Output the (x, y) coordinate of the center of the cell containing the given text.  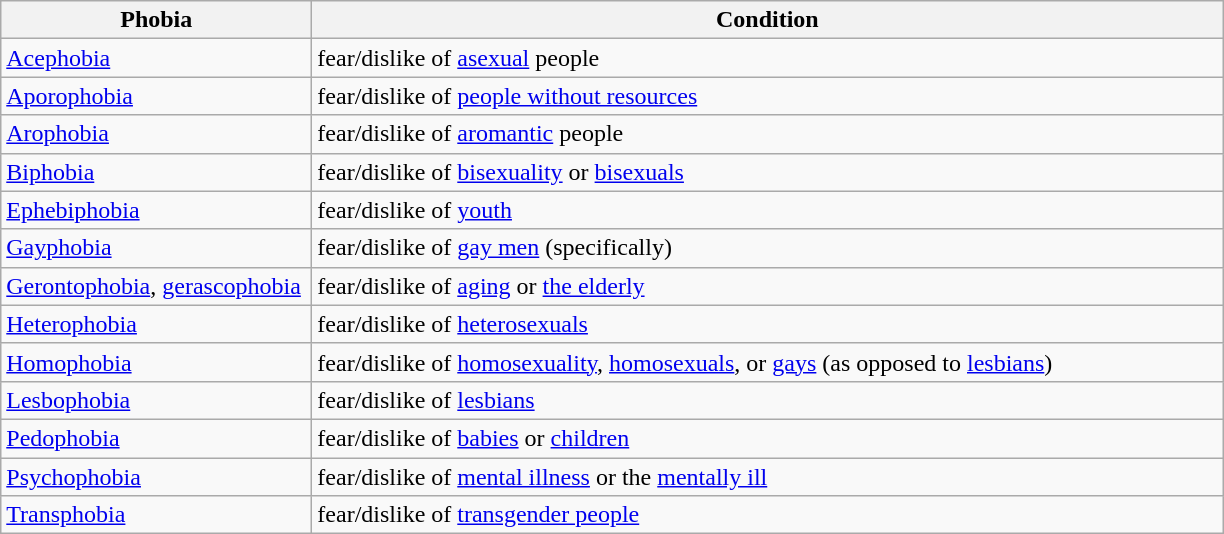
Condition (768, 20)
fear/dislike of people without resources (768, 96)
Pedophobia (156, 438)
Homophobia (156, 362)
Arophobia (156, 134)
Ephebiphobia (156, 210)
fear/dislike of aromantic people (768, 134)
fear/dislike of mental illness or the mentally ill (768, 477)
fear/dislike of youth (768, 210)
fear/dislike of transgender people (768, 515)
fear/dislike of heterosexuals (768, 324)
Psychophobia (156, 477)
fear/dislike of gay men (specifically) (768, 248)
fear/dislike of asexual people (768, 58)
Acephobia (156, 58)
fear/dislike of lesbians (768, 400)
Transphobia (156, 515)
fear/dislike of babies or children (768, 438)
Heterophobia (156, 324)
fear/dislike of aging or the elderly (768, 286)
Gerontophobia, gerascophobia (156, 286)
Phobia (156, 20)
Aporophobia (156, 96)
fear/dislike of homosexuality, homosexuals, or gays (as opposed to lesbians) (768, 362)
Gayphobia (156, 248)
Lesbophobia (156, 400)
fear/dislike of bisexuality or bisexuals (768, 172)
Biphobia (156, 172)
